From the cell containing the given text, extract its center point as (x, y) coordinate. 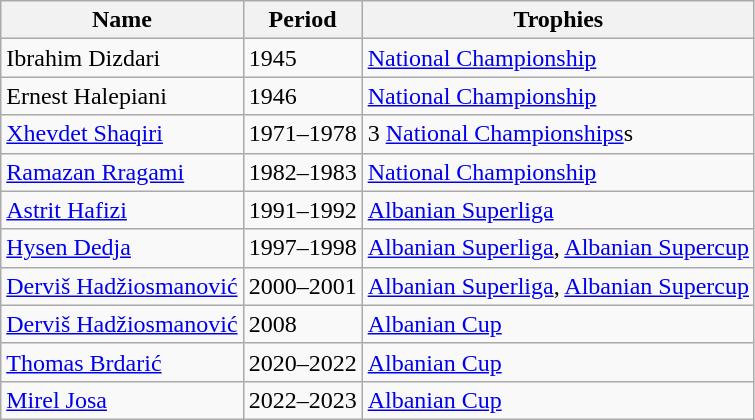
Ernest Halepiani (122, 96)
3 National Championshipss (558, 134)
Xhevdet Shaqiri (122, 134)
2022–2023 (302, 400)
1991–1992 (302, 210)
Period (302, 20)
Albanian Superliga (558, 210)
Ibrahim Dizdari (122, 58)
2000–2001 (302, 286)
Hysen Dedja (122, 248)
1945 (302, 58)
1946 (302, 96)
Thomas Brdarić (122, 362)
Trophies (558, 20)
2020–2022 (302, 362)
Ramazan Rragami (122, 172)
Name (122, 20)
1997–1998 (302, 248)
1971–1978 (302, 134)
Astrit Hafizi (122, 210)
1982–1983 (302, 172)
Mirel Josa (122, 400)
2008 (302, 324)
